Provide the (X, Y) coordinate of the cell's center where the given text is located.  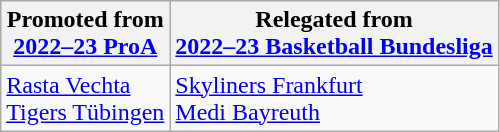
Promoted from2022–23 ProA (86, 34)
Rasta VechtaTigers Tübingen (86, 98)
Skyliners FrankfurtMedi Bayreuth (334, 98)
Relegated from2022–23 Basketball Bundesliga (334, 34)
